Pinpoint the cell where the given text exists, returning its [x, y] midpoint coordinate. 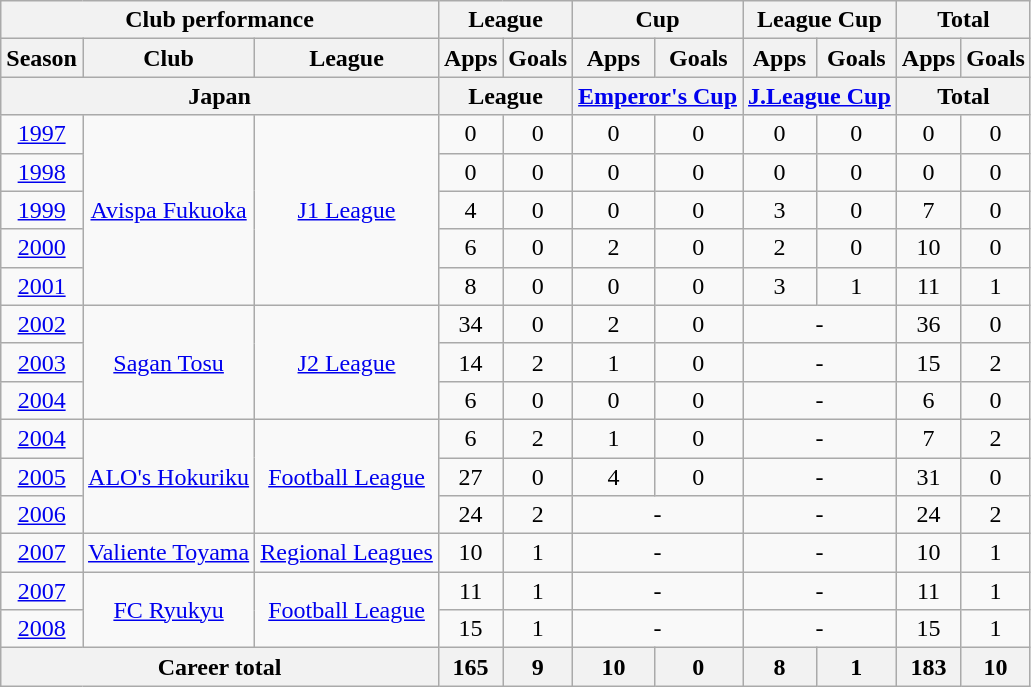
14 [470, 362]
183 [928, 667]
165 [470, 667]
Club performance [220, 20]
Season [42, 58]
2001 [42, 286]
2000 [42, 248]
31 [928, 477]
Club [168, 58]
27 [470, 477]
ALO's Hokuriku [168, 476]
Cup [658, 20]
2008 [42, 629]
2006 [42, 515]
Career total [220, 667]
2005 [42, 477]
36 [928, 324]
Regional Leagues [347, 553]
FC Ryukyu [168, 610]
J1 League [347, 210]
Valiente Toyama [168, 553]
1997 [42, 134]
Avispa Fukuoka [168, 210]
1998 [42, 172]
Emperor's Cup [658, 96]
Sagan Tosu [168, 362]
34 [470, 324]
2003 [42, 362]
J.League Cup [820, 96]
1999 [42, 210]
Japan [220, 96]
9 [538, 667]
J2 League [347, 362]
League Cup [820, 20]
2002 [42, 324]
